Identify which cell holds the provided text, then report its (X, Y) central coordinate. 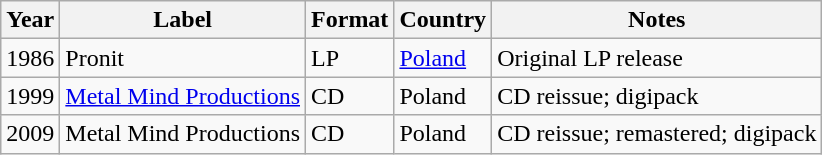
LP (350, 58)
CD reissue; digipack (657, 96)
1986 (30, 58)
2009 (30, 134)
Notes (657, 20)
1999 (30, 96)
Format (350, 20)
Year (30, 20)
Original LP release (657, 58)
CD reissue; remastered; digipack (657, 134)
Pronit (183, 58)
Label (183, 20)
Country (443, 20)
